Output the (x, y) coordinate of the center of the cell containing the given text.  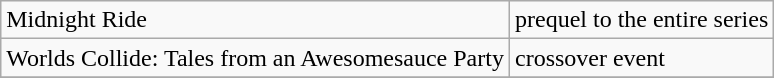
prequel to the entire series (641, 20)
Midnight Ride (256, 20)
Worlds Collide: Tales from an Awesomesauce Party (256, 58)
crossover event (641, 58)
